Detect which cell encompasses the target text, then output its (X, Y) center coordinate. 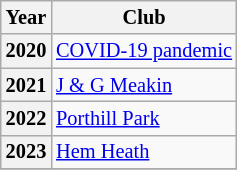
Year (26, 17)
Club (144, 17)
2020 (26, 51)
Hem Heath (144, 152)
Porthill Park (144, 118)
J & G Meakin (144, 85)
2022 (26, 118)
COVID-19 pandemic (144, 51)
2023 (26, 152)
2021 (26, 85)
